Return the [X, Y] coordinate for the center point of the cell that contains the specified text.  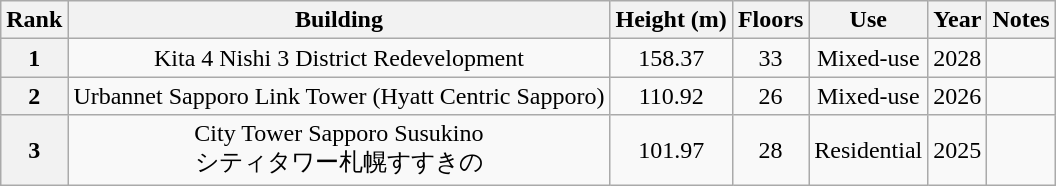
Residential [868, 150]
2026 [958, 96]
101.97 [671, 150]
3 [34, 150]
33 [770, 58]
Building [339, 20]
1 [34, 58]
2028 [958, 58]
City Tower Sapporo Susukinoシティタワー札幌すすきの [339, 150]
Height (m) [671, 20]
Urbannet Sapporo Link Tower (Hyatt Centric Sapporo) [339, 96]
158.37 [671, 58]
2025 [958, 150]
Year [958, 20]
2 [34, 96]
Notes [1021, 20]
Rank [34, 20]
28 [770, 150]
Floors [770, 20]
Kita 4 Nishi 3 District Redevelopment [339, 58]
110.92 [671, 96]
Use [868, 20]
26 [770, 96]
